Find where the given text appears and provide that cell's center as [x, y] coordinate. 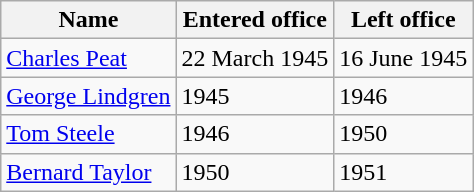
1945 [255, 96]
Tom Steele [88, 134]
1951 [404, 172]
Bernard Taylor [88, 172]
Name [88, 20]
22 March 1945 [255, 58]
George Lindgren [88, 96]
16 June 1945 [404, 58]
Charles Peat [88, 58]
Entered office [255, 20]
Left office [404, 20]
